Detect which cell encompasses the target text, then output its (x, y) center coordinate. 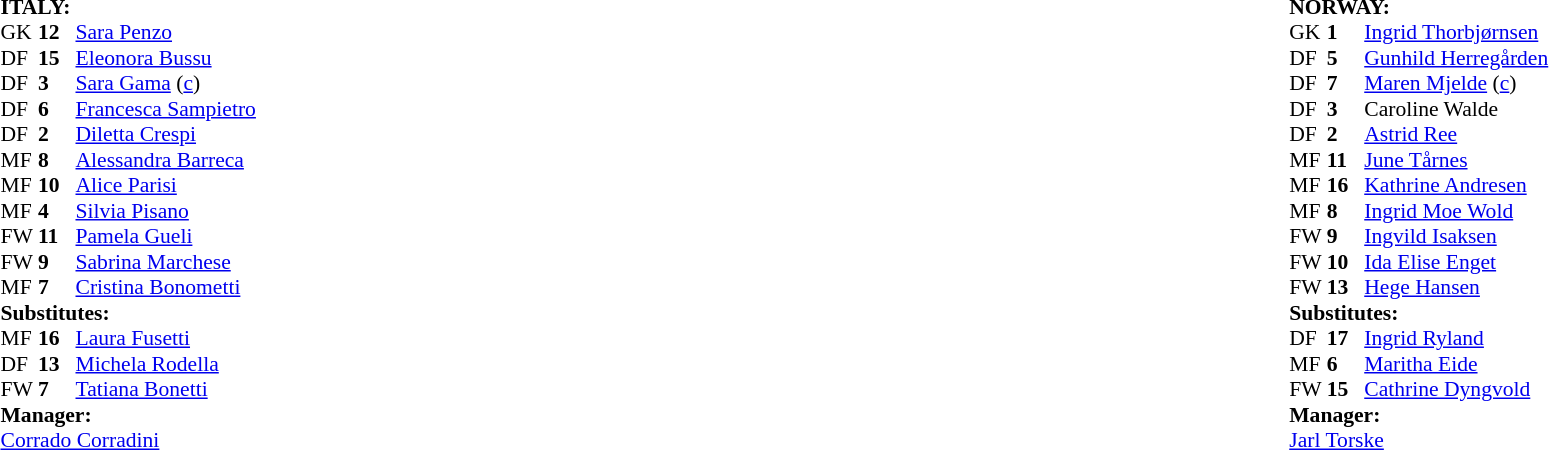
Ingrid Thorbjørnsen (1456, 33)
Astrid Ree (1456, 135)
1 (1346, 33)
Caroline Walde (1456, 109)
Alessandra Barreca (166, 160)
Sabrina Marchese (166, 262)
Ingrid Moe Wold (1456, 211)
17 (1346, 339)
4 (57, 211)
Michela Rodella (166, 364)
Eleonora Bussu (166, 58)
Cathrine Dyngvold (1456, 389)
Tatiana Bonetti (166, 389)
Cristina Bonometti (166, 287)
Sara Penzo (166, 33)
Ingrid Ryland (1456, 339)
Alice Parisi (166, 185)
Diletta Crespi (166, 135)
Silvia Pisano (166, 211)
Maren Mjelde (c) (1456, 83)
Kathrine Andresen (1456, 185)
Hege Hansen (1456, 287)
June Tårnes (1456, 160)
Sara Gama (c) (166, 83)
Maritha Eide (1456, 364)
Pamela Gueli (166, 237)
12 (57, 33)
Gunhild Herregården (1456, 58)
Ingvild Isaksen (1456, 237)
Ida Elise Enget (1456, 262)
5 (1346, 58)
Francesca Sampietro (166, 109)
Laura Fusetti (166, 339)
